Capture the cell that displays the provided text and extract its (X, Y) central coordinate. 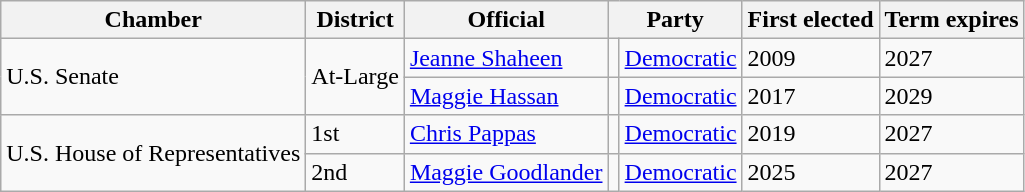
2025 (810, 172)
At-Large (356, 77)
U.S. House of Representatives (154, 153)
Term expires (952, 20)
Maggie Hassan (506, 96)
2nd (356, 172)
Chris Pappas (506, 134)
2017 (810, 96)
2009 (810, 58)
Party (675, 20)
Maggie Goodlander (506, 172)
2019 (810, 134)
Chamber (154, 20)
First elected (810, 20)
Jeanne Shaheen (506, 58)
1st (356, 134)
Official (506, 20)
District (356, 20)
U.S. Senate (154, 77)
2029 (952, 96)
